Provide the (x, y) coordinate of the cell's center where the given text is located.  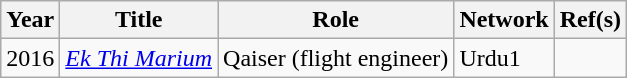
Role (336, 20)
Title (139, 20)
Year (30, 20)
Qaiser (flight engineer) (336, 58)
Ref(s) (590, 20)
2016 (30, 58)
Network (504, 20)
Ek Thi Marium (139, 58)
Urdu1 (504, 58)
